Search for the cell housing the specified text and yield its [x, y] center coordinate. 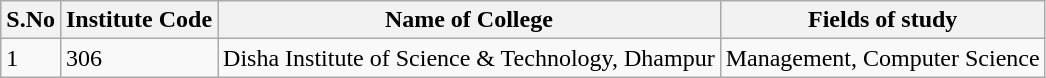
Name of College [470, 20]
Management, Computer Science [882, 58]
Disha Institute of Science & Technology, Dhampur [470, 58]
Fields of study [882, 20]
Institute Code [138, 20]
1 [31, 58]
S.No [31, 20]
306 [138, 58]
